Return (x, y) of the center of cell containing provided text 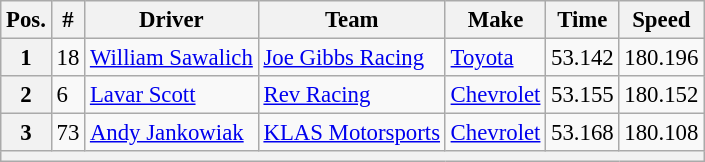
53.142 (582, 58)
Toyota (495, 58)
18 (68, 58)
53.155 (582, 95)
53.168 (582, 133)
180.196 (662, 58)
Andy Jankowiak (172, 133)
Lavar Scott (172, 95)
Make (495, 20)
Team (352, 20)
Rev Racing (352, 95)
William Sawalich (172, 58)
KLAS Motorsports (352, 133)
1 (26, 58)
Speed (662, 20)
73 (68, 133)
Time (582, 20)
Joe Gibbs Racing (352, 58)
3 (26, 133)
# (68, 20)
Pos. (26, 20)
Driver (172, 20)
180.108 (662, 133)
180.152 (662, 95)
6 (68, 95)
2 (26, 95)
